Pinpoint the cell where the given text exists, returning its (X, Y) midpoint coordinate. 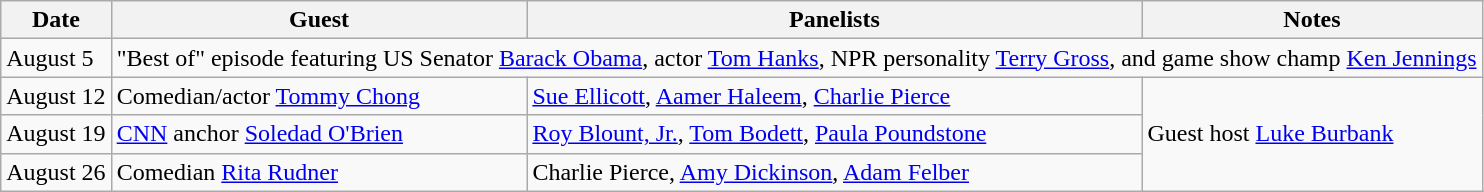
August 12 (56, 96)
Guest (319, 20)
Comedian Rita Rudner (319, 172)
Panelists (834, 20)
August 26 (56, 172)
Date (56, 20)
"Best of" episode featuring US Senator Barack Obama, actor Tom Hanks, NPR personality Terry Gross, and game show champ Ken Jennings (796, 58)
Notes (1312, 20)
Guest host Luke Burbank (1312, 134)
Charlie Pierce, Amy Dickinson, Adam Felber (834, 172)
CNN anchor Soledad O'Brien (319, 134)
Roy Blount, Jr., Tom Bodett, Paula Poundstone (834, 134)
August 5 (56, 58)
August 19 (56, 134)
Comedian/actor Tommy Chong (319, 96)
Sue Ellicott, Aamer Haleem, Charlie Pierce (834, 96)
